Determine the [X, Y] coordinate at the center of the cell enclosing the given text.  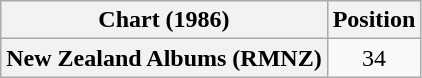
New Zealand Albums (RMNZ) [164, 58]
Chart (1986) [164, 20]
Position [374, 20]
34 [374, 58]
